Detect which cell encompasses the target text, then output its [x, y] center coordinate. 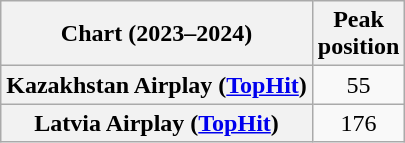
55 [358, 85]
Latvia Airplay (TopHit) [157, 123]
Chart (2023–2024) [157, 34]
Kazakhstan Airplay (TopHit) [157, 85]
Peakposition [358, 34]
176 [358, 123]
